Detect which cell encompasses the target text, then output its (x, y) center coordinate. 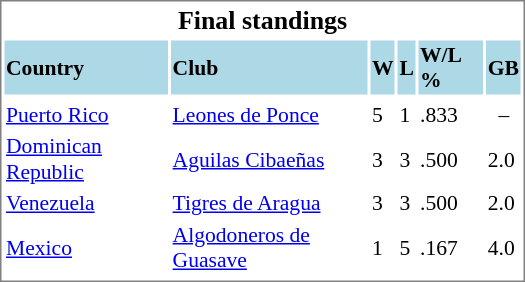
L (406, 67)
Mexico (86, 247)
Country (86, 67)
Algodoneros de Guasave (269, 247)
Final standings (262, 20)
Dominican Republic (86, 159)
GB (503, 67)
Puerto Rico (86, 114)
Club (269, 67)
.833 (452, 114)
– (503, 114)
W/L % (452, 67)
Aguilas Cibaeñas (269, 159)
4.0 (503, 247)
Tigres de Aragua (269, 203)
Venezuela (86, 203)
Leones de Ponce (269, 114)
.167 (452, 247)
W (384, 67)
